Provide the (x, y) coordinate of the cell's center where the given text is located.  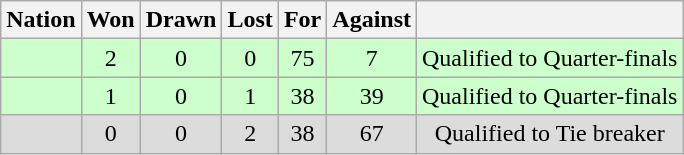
67 (372, 134)
Lost (250, 20)
Drawn (181, 20)
Won (110, 20)
Qualified to Tie breaker (550, 134)
Against (372, 20)
75 (302, 58)
For (302, 20)
7 (372, 58)
Nation (41, 20)
39 (372, 96)
